Return the [x, y] coordinate for the center point of the cell that contains the specified text.  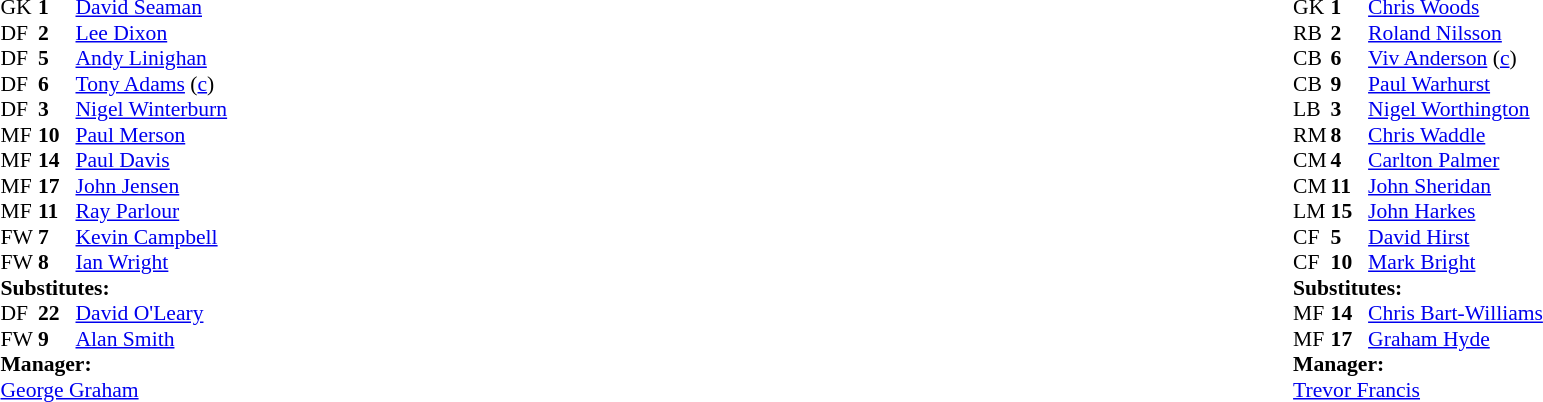
Carlton Palmer [1456, 161]
4 [1350, 161]
Lee Dixon [152, 33]
Andy Linighan [152, 59]
15 [1350, 211]
John Sheridan [1456, 186]
Viv Anderson (c) [1456, 59]
David O'Leary [152, 313]
Mark Bright [1456, 263]
Nigel Winterburn [152, 109]
Tony Adams (c) [152, 84]
Paul Davis [152, 161]
David Hirst [1456, 237]
RB [1312, 33]
Paul Warhurst [1456, 84]
John Harkes [1456, 211]
7 [57, 237]
Ian Wright [152, 263]
Chris Bart-Williams [1456, 313]
Paul Merson [152, 135]
Nigel Worthington [1456, 109]
LB [1312, 109]
John Jensen [152, 186]
22 [57, 313]
LM [1312, 211]
Graham Hyde [1456, 339]
Chris Waddle [1456, 135]
Ray Parlour [152, 211]
Roland Nilsson [1456, 33]
RM [1312, 135]
Alan Smith [152, 339]
Kevin Campbell [152, 237]
